Search for the cell housing the specified text and yield its (x, y) center coordinate. 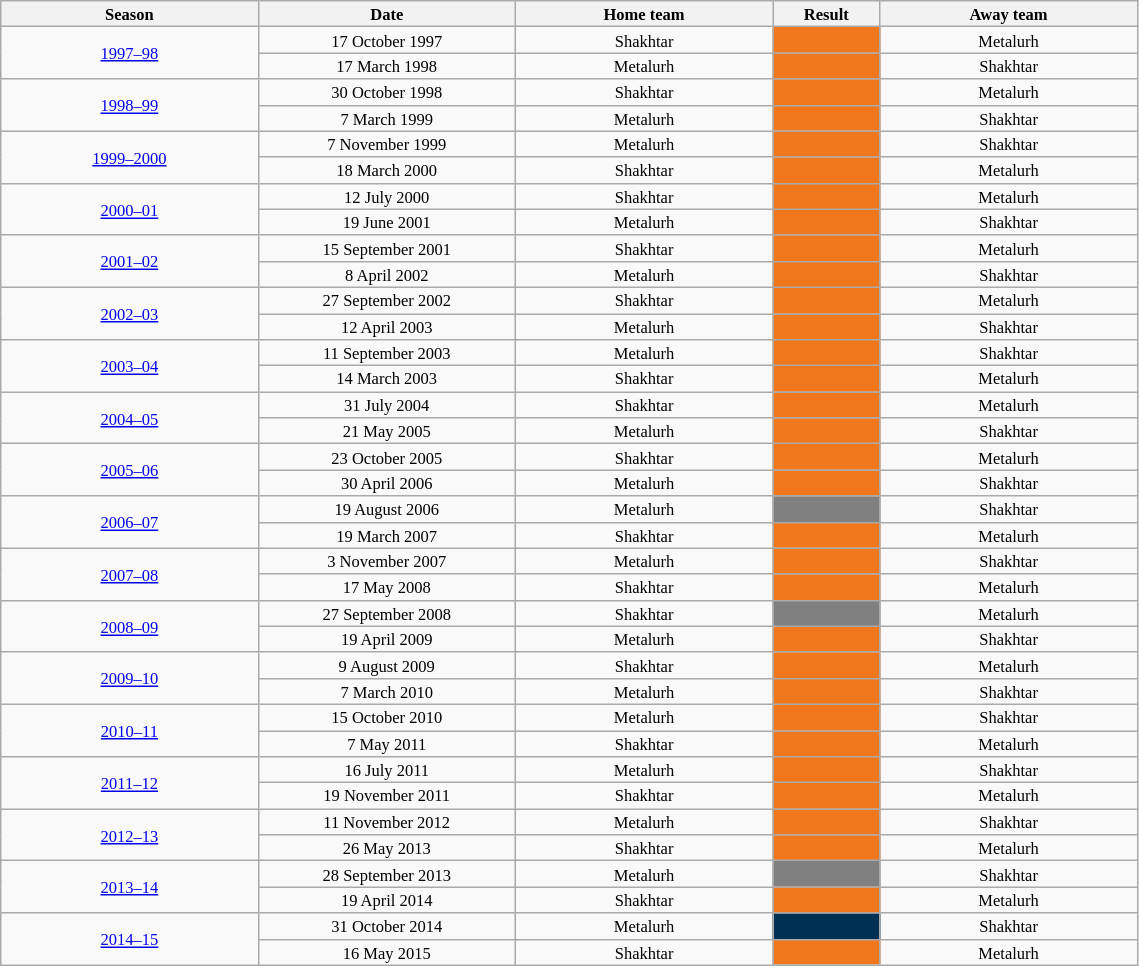
16 July 2011 (386, 770)
21 May 2005 (386, 431)
30 October 1998 (386, 92)
Date (386, 14)
17 March 1998 (386, 66)
7 November 1999 (386, 144)
19 August 2006 (386, 509)
31 October 2014 (386, 926)
17 May 2008 (386, 587)
8 April 2002 (386, 274)
19 April 2014 (386, 900)
2000–01 (130, 209)
28 September 2013 (386, 874)
1998–99 (130, 105)
18 March 2000 (386, 170)
19 April 2009 (386, 639)
27 September 2002 (386, 300)
3 November 2007 (386, 561)
1997–98 (130, 53)
9 August 2009 (386, 665)
12 April 2003 (386, 327)
30 April 2006 (386, 483)
23 October 2005 (386, 457)
27 September 2008 (386, 613)
19 March 2007 (386, 535)
7 March 2010 (386, 691)
19 November 2011 (386, 796)
7 March 1999 (386, 118)
17 October 1997 (386, 40)
Season (130, 14)
2008–09 (130, 626)
2005–06 (130, 470)
2003–04 (130, 366)
19 June 2001 (386, 222)
16 May 2015 (386, 952)
2011–12 (130, 783)
2010–11 (130, 730)
2009–10 (130, 678)
2004–05 (130, 418)
2013–14 (130, 887)
2007–08 (130, 574)
Result (826, 14)
1999–2000 (130, 157)
14 March 2003 (386, 379)
2002–03 (130, 313)
2012–13 (130, 835)
26 May 2013 (386, 848)
2001–02 (130, 261)
31 July 2004 (386, 405)
15 October 2010 (386, 717)
Home team (644, 14)
2014–15 (130, 939)
12 July 2000 (386, 196)
11 November 2012 (386, 822)
11 September 2003 (386, 353)
Away team (1008, 14)
7 May 2011 (386, 743)
2006–07 (130, 522)
15 September 2001 (386, 248)
